From the cell containing the given text, extract its center point as [x, y] coordinate. 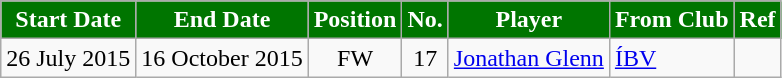
Jonathan Glenn [528, 58]
16 October 2015 [222, 58]
17 [425, 58]
End Date [222, 20]
FW [355, 58]
Ref [758, 20]
Position [355, 20]
Player [528, 20]
No. [425, 20]
26 July 2015 [68, 58]
From Club [672, 20]
ÍBV [672, 58]
Start Date [68, 20]
